Search for the cell housing the specified text and yield its (x, y) center coordinate. 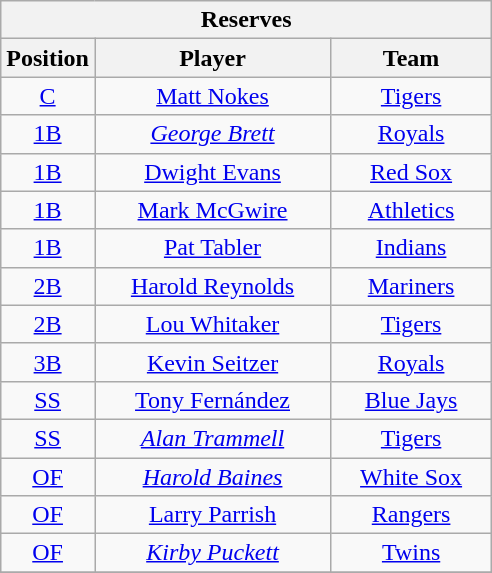
Reserves (246, 20)
Position (48, 58)
Lou Whitaker (212, 324)
3B (48, 362)
Kirby Puckett (212, 553)
Larry Parrish (212, 515)
Mark McGwire (212, 210)
Pat Tabler (212, 248)
Dwight Evans (212, 172)
C (48, 96)
Harold Baines (212, 477)
Twins (412, 553)
Rangers (412, 515)
Indians (412, 248)
George Brett (212, 134)
Alan Trammell (212, 438)
Red Sox (412, 172)
Athletics (412, 210)
Kevin Seitzer (212, 362)
Tony Fernández (212, 400)
Player (212, 58)
Team (412, 58)
Mariners (412, 286)
Matt Nokes (212, 96)
Harold Reynolds (212, 286)
White Sox (412, 477)
Blue Jays (412, 400)
